Find where the given text appears and provide that cell's center as (x, y) coordinate. 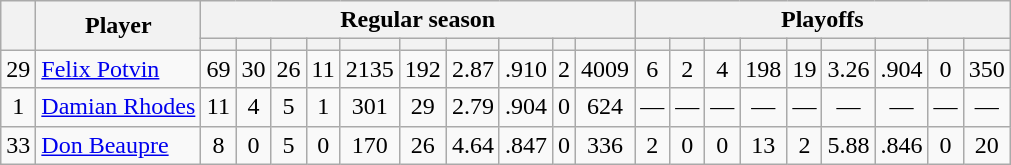
.846 (902, 145)
5.88 (848, 145)
336 (606, 145)
13 (764, 145)
69 (218, 69)
.910 (526, 69)
Playoffs (823, 20)
192 (422, 69)
Regular season (418, 20)
170 (370, 145)
Damian Rhodes (118, 107)
Don Beaupre (118, 145)
301 (370, 107)
33 (18, 145)
3.26 (848, 69)
2.87 (472, 69)
198 (764, 69)
8 (218, 145)
Player (118, 26)
Felix Potvin (118, 69)
350 (986, 69)
624 (606, 107)
30 (254, 69)
19 (804, 69)
4.64 (472, 145)
.847 (526, 145)
2135 (370, 69)
20 (986, 145)
6 (652, 69)
4009 (606, 69)
2.79 (472, 107)
